Extract the (x, y) coordinate from the center of the cell holding the provided text.  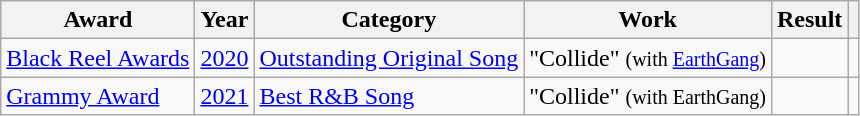
Outstanding Original Song (389, 58)
Result (809, 20)
Category (389, 20)
2021 (224, 96)
2020 (224, 58)
Grammy Award (98, 96)
Year (224, 20)
Black Reel Awards (98, 58)
Work (648, 20)
Award (98, 20)
Best R&B Song (389, 96)
